Determine the (X, Y) coordinate at the center of the cell enclosing the given text.  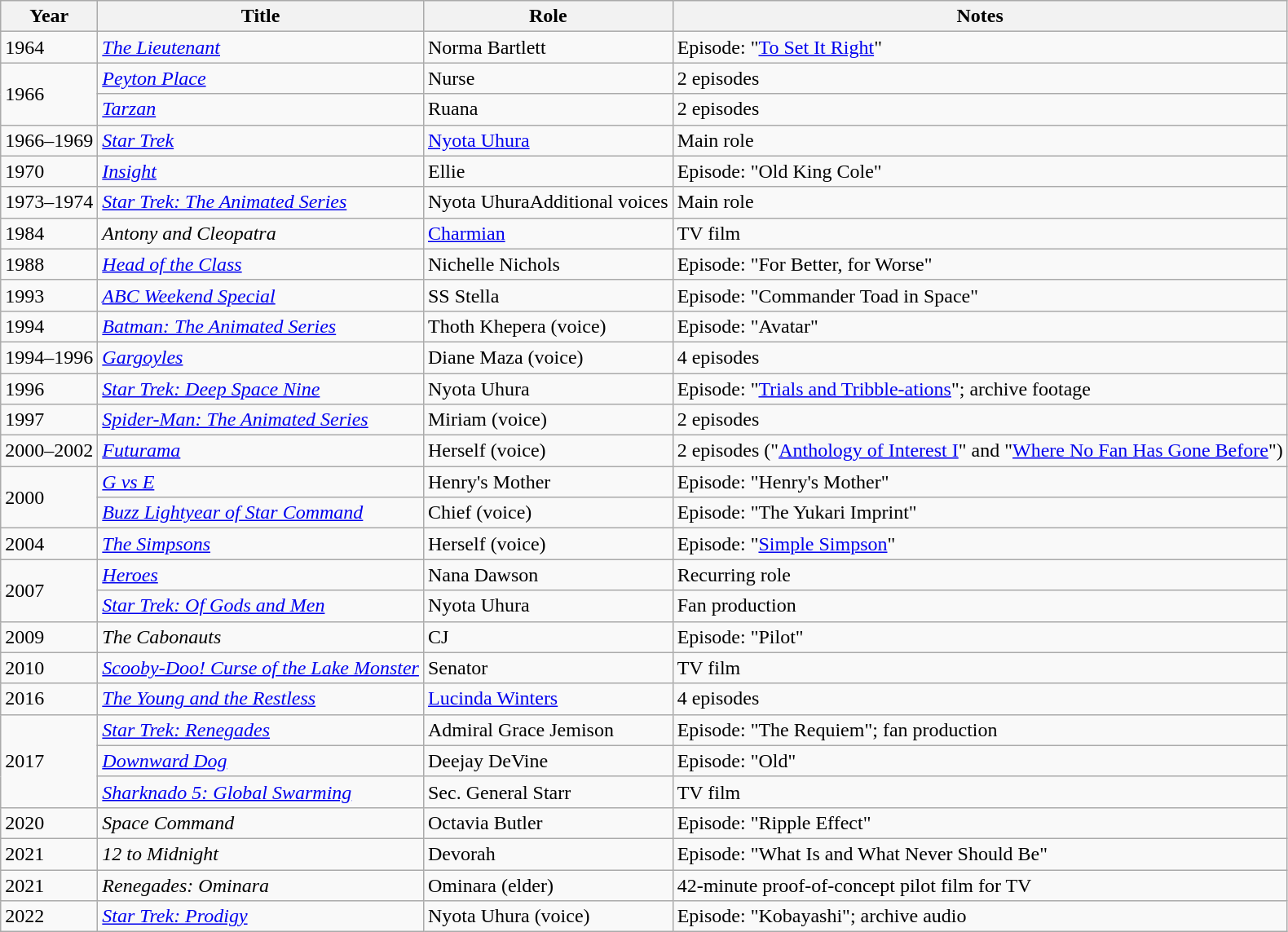
Ominara (elder) (548, 885)
Senator (548, 668)
Futurama (261, 451)
Star Trek (261, 140)
1996 (49, 389)
Episode: "Avatar" (980, 326)
Star Trek: Of Gods and Men (261, 606)
The Young and the Restless (261, 699)
Norma Bartlett (548, 47)
Devorah (548, 854)
2022 (49, 917)
Head of the Class (261, 264)
42-minute proof-of-concept pilot film for TV (980, 885)
Lucinda Winters (548, 699)
Downward Dog (261, 761)
Episode: "Henry's Mother" (980, 482)
1988 (49, 264)
Episode: "The Yukari Imprint" (980, 513)
Miriam (voice) (548, 420)
Episode: "Trials and Tribble-ations"; archive footage (980, 389)
1966 (49, 94)
Charmian (548, 233)
The Simpsons (261, 544)
1964 (49, 47)
Insight (261, 171)
1994–1996 (49, 357)
Ruana (548, 109)
Title (261, 16)
Scooby-Doo! Curse of the Lake Monster (261, 668)
Tarzan (261, 109)
Ellie (548, 171)
SS Stella (548, 295)
2000–2002 (49, 451)
Chief (voice) (548, 513)
Sec. General Starr (548, 792)
Year (49, 16)
Nurse (548, 78)
ABC Weekend Special (261, 295)
CJ (548, 637)
Henry's Mother (548, 482)
1994 (49, 326)
2017 (49, 761)
1966–1969 (49, 140)
Heroes (261, 575)
Episode: "Old King Cole" (980, 171)
1997 (49, 420)
1984 (49, 233)
Notes (980, 16)
Thoth Khepera (voice) (548, 326)
Nana Dawson (548, 575)
Episode: "The Requiem"; fan production (980, 730)
Deejay DeVine (548, 761)
Star Trek: Prodigy (261, 917)
2007 (49, 590)
2009 (49, 637)
Fan production (980, 606)
2010 (49, 668)
The Lieutenant (261, 47)
Nichelle Nichols (548, 264)
Diane Maza (voice) (548, 357)
Nyota Uhura (voice) (548, 917)
G vs E (261, 482)
Renegades: Ominara (261, 885)
Peyton Place (261, 78)
1993 (49, 295)
Star Trek: Deep Space Nine (261, 389)
Octavia Butler (548, 823)
12 to Midnight (261, 854)
2000 (49, 497)
Episode: "Old" (980, 761)
Episode: "Simple Simpson" (980, 544)
1970 (49, 171)
Buzz Lightyear of Star Command (261, 513)
Role (548, 16)
Gargoyles (261, 357)
2020 (49, 823)
Recurring role (980, 575)
Episode: "To Set It Right" (980, 47)
The Cabonauts (261, 637)
Nyota UhuraAdditional voices (548, 202)
2016 (49, 699)
Sharknado 5: Global Swarming (261, 792)
Episode: "For Better, for Worse" (980, 264)
1973–1974 (49, 202)
Admiral Grace Jemison (548, 730)
Episode: "Kobayashi"; archive audio (980, 917)
Episode: "Ripple Effect" (980, 823)
Star Trek: The Animated Series (261, 202)
Spider-Man: The Animated Series (261, 420)
Episode: "Pilot" (980, 637)
Episode: "What Is and What Never Should Be" (980, 854)
Antony and Cleopatra (261, 233)
2 episodes ("Anthology of Interest I" and "Where No Fan Has Gone Before") (980, 451)
Space Command (261, 823)
Batman: The Animated Series (261, 326)
Episode: "Commander Toad in Space" (980, 295)
Star Trek: Renegades (261, 730)
2004 (49, 544)
